Identify which cell holds the provided text, then report its [X, Y] central coordinate. 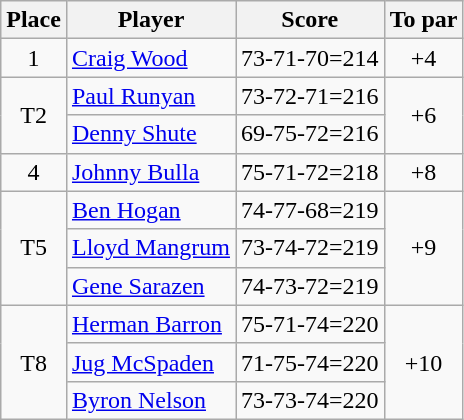
Denny Shute [150, 134]
75-71-72=218 [310, 172]
T5 [34, 248]
+9 [424, 248]
74-73-72=219 [310, 286]
Herman Barron [150, 324]
75-71-74=220 [310, 324]
Paul Runyan [150, 96]
73-71-70=214 [310, 58]
+6 [424, 115]
Score [310, 20]
+10 [424, 362]
73-73-74=220 [310, 400]
71-75-74=220 [310, 362]
Player [150, 20]
Byron Nelson [150, 400]
Ben Hogan [150, 210]
4 [34, 172]
73-72-71=216 [310, 96]
T2 [34, 115]
Johnny Bulla [150, 172]
To par [424, 20]
+4 [424, 58]
+8 [424, 172]
T8 [34, 362]
69-75-72=216 [310, 134]
Jug McSpaden [150, 362]
73-74-72=219 [310, 248]
Lloyd Mangrum [150, 248]
1 [34, 58]
74-77-68=219 [310, 210]
Craig Wood [150, 58]
Gene Sarazen [150, 286]
Place [34, 20]
